Return the [x, y] coordinate for the center point of the cell that contains the specified text.  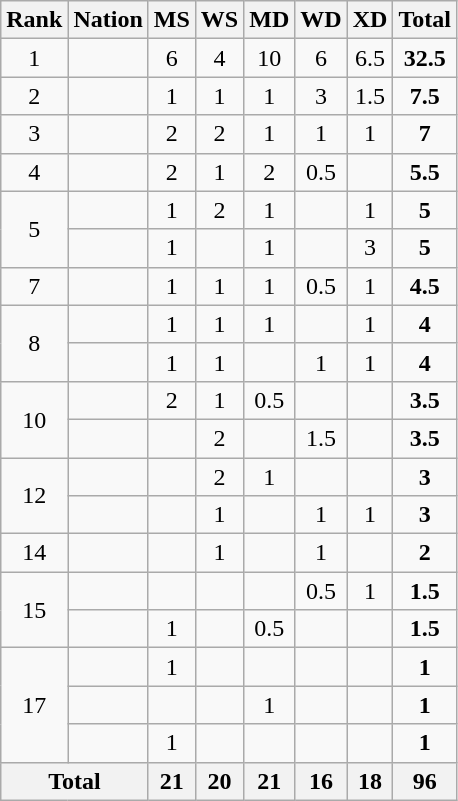
15 [34, 610]
8 [34, 343]
20 [219, 781]
MD [270, 20]
7.5 [425, 96]
WD [321, 20]
Rank [34, 20]
XD [370, 20]
17 [34, 705]
12 [34, 496]
4.5 [425, 286]
5.5 [425, 172]
MS [172, 20]
18 [370, 781]
16 [321, 781]
WS [219, 20]
32.5 [425, 58]
6.5 [370, 58]
14 [34, 553]
Nation [108, 20]
96 [425, 781]
